Extract the (x, y) coordinate from the center of the cell holding the provided text.  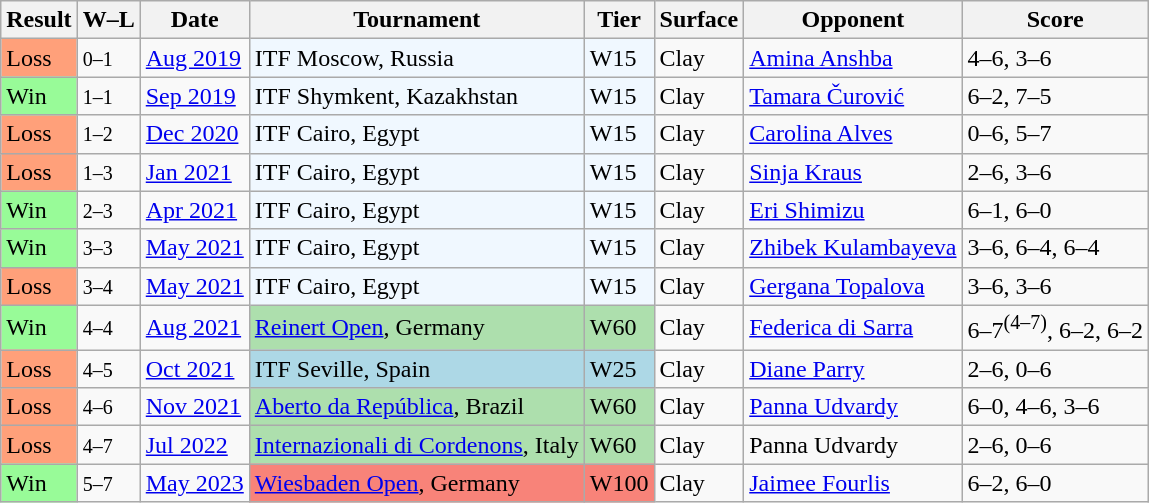
Apr 2021 (194, 210)
Tier (619, 20)
6–7(4–7), 6–2, 6–2 (1055, 328)
4–6, 3–6 (1055, 58)
6–0, 4–6, 3–6 (1055, 407)
ITF Seville, Spain (416, 369)
W25 (619, 369)
Sinja Kraus (853, 172)
3–6, 6–4, 6–4 (1055, 248)
4–5 (108, 369)
Zhibek Kulambayeva (853, 248)
4–4 (108, 328)
Internazionali di Cordenons, Italy (416, 445)
W100 (619, 483)
3–3 (108, 248)
4–6 (108, 407)
Oct 2021 (194, 369)
2–6, 3–6 (1055, 172)
Opponent (853, 20)
Score (1055, 20)
1–2 (108, 134)
Aug 2021 (194, 328)
Amina Anshba (853, 58)
5–7 (108, 483)
4–7 (108, 445)
Eri Shimizu (853, 210)
Sep 2019 (194, 96)
Gergana Topalova (853, 286)
Result (39, 20)
Nov 2021 (194, 407)
Aug 2019 (194, 58)
Surface (699, 20)
2–3 (108, 210)
Jul 2022 (194, 445)
ITF Shymkent, Kazakhstan (416, 96)
6–2, 6–0 (1055, 483)
Aberto da República, Brazil (416, 407)
6–2, 7–5 (1055, 96)
May 2023 (194, 483)
0–1 (108, 58)
Wiesbaden Open, Germany (416, 483)
3–6, 3–6 (1055, 286)
Tamara Čurović (853, 96)
0–6, 5–7 (1055, 134)
Diane Parry (853, 369)
3–4 (108, 286)
Date (194, 20)
Tournament (416, 20)
Federica di Sarra (853, 328)
6–1, 6–0 (1055, 210)
Carolina Alves (853, 134)
1–3 (108, 172)
W–L (108, 20)
Dec 2020 (194, 134)
Reinert Open, Germany (416, 328)
ITF Moscow, Russia (416, 58)
1–1 (108, 96)
Jaimee Fourlis (853, 483)
Jan 2021 (194, 172)
